Extract the (X, Y) coordinate from the center of the cell holding the provided text.  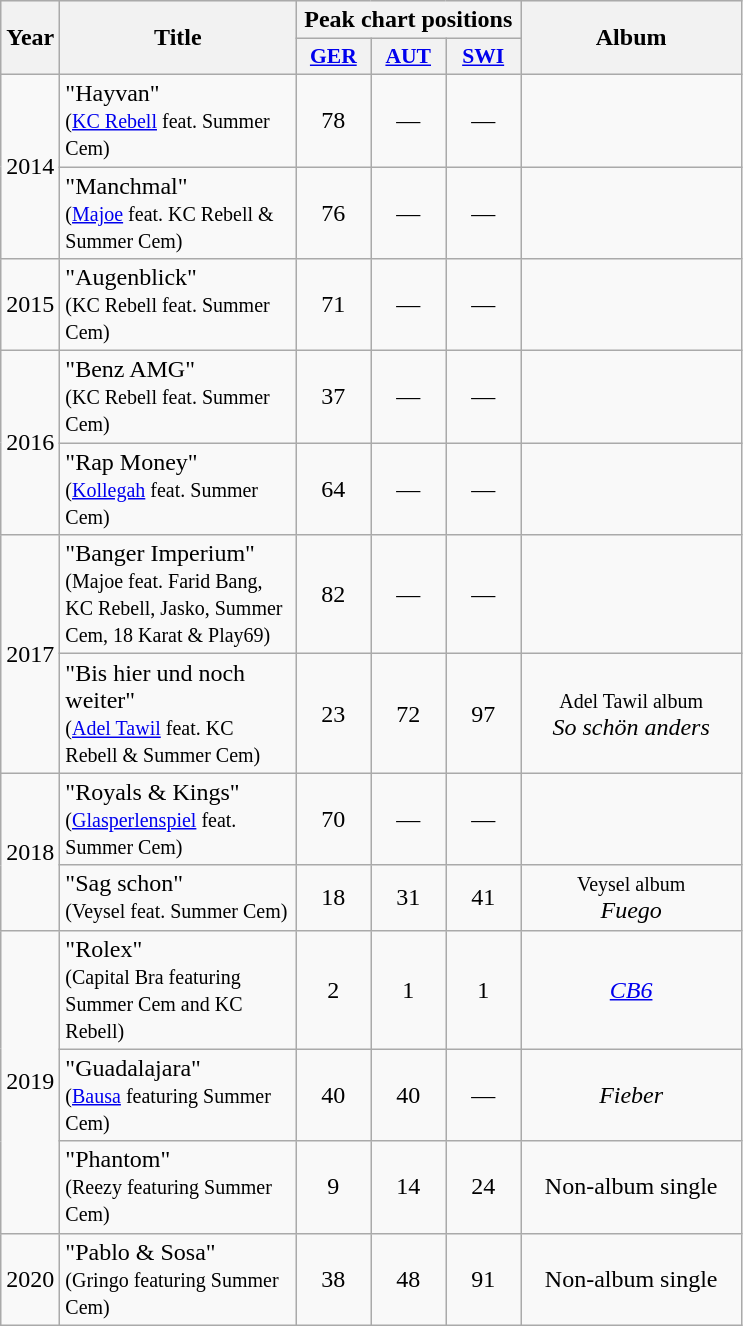
"Rolex" (Capital Bra featuring Summer Cem and KC Rebell) (178, 990)
"Royals & Kings" (Glasperlenspiel feat. Summer Cem) (178, 819)
24 (484, 1187)
"Augenblick" (KC Rebell feat. Summer Cem) (178, 305)
Album (632, 38)
AUT (408, 57)
"Rap Money" (Kollegah feat. Summer Cem) (178, 489)
"Manchmal" (Majoe feat. KC Rebell & Summer Cem) (178, 212)
Title (178, 38)
48 (408, 1279)
Year (30, 38)
"Hayvan" (KC Rebell feat. Summer Cem) (178, 120)
97 (484, 714)
2016 (30, 443)
64 (334, 489)
9 (334, 1187)
14 (408, 1187)
"Bis hier und noch weiter" (Adel Tawil feat. KC Rebell & Summer Cem) (178, 714)
18 (334, 898)
Peak chart positions (408, 20)
38 (334, 1279)
23 (334, 714)
76 (334, 212)
37 (334, 397)
2 (334, 990)
CB6 (632, 990)
SWI (484, 57)
"Sag schon" (Veysel feat. Summer Cem) (178, 898)
"Benz AMG" (KC Rebell feat. Summer Cem) (178, 397)
"Banger Imperium" (Majoe feat. Farid Bang, KC Rebell, Jasko, Summer Cem, 18 Karat & Play69) (178, 594)
2015 (30, 305)
2017 (30, 654)
"Phantom" (Reezy featuring Summer Cem) (178, 1187)
82 (334, 594)
41 (484, 898)
2020 (30, 1279)
"Guadalajara" (Bausa featuring Summer Cem) (178, 1095)
71 (334, 305)
Veysel albumFuego (632, 898)
91 (484, 1279)
78 (334, 120)
31 (408, 898)
Fieber (632, 1095)
"Pablo & Sosa" (Gringo featuring Summer Cem) (178, 1279)
Adel Tawil albumSo schön anders (632, 714)
2019 (30, 1082)
2014 (30, 166)
GER (334, 57)
72 (408, 714)
2018 (30, 852)
70 (334, 819)
